Extract the [x, y] coordinate from the center of the cell holding the provided text.  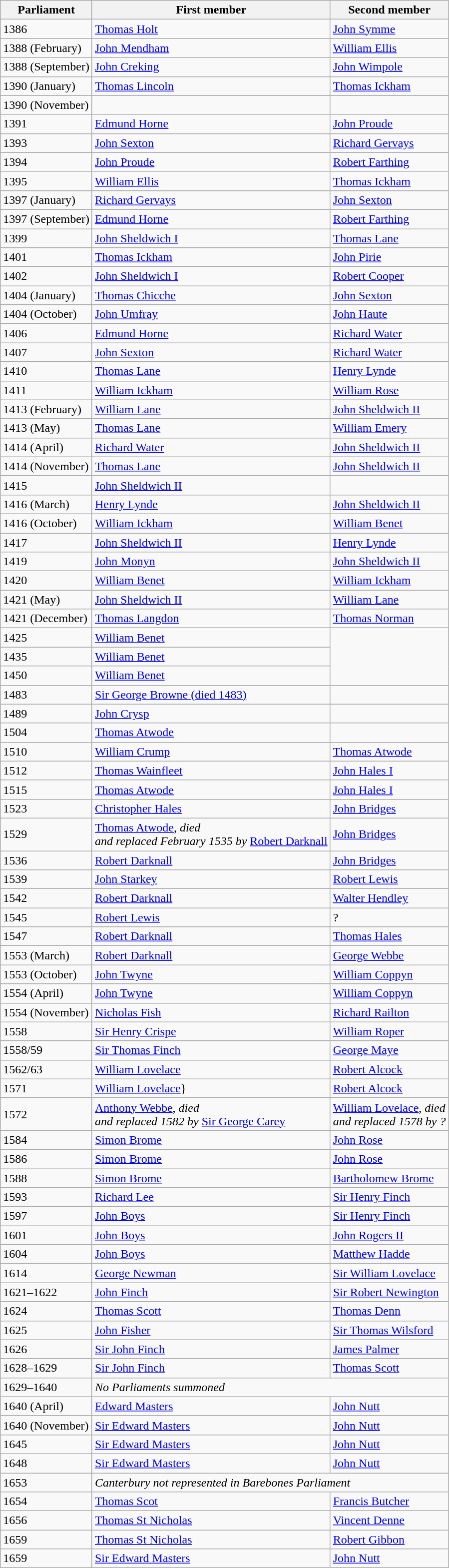
George Maye [390, 1050]
1529 [46, 834]
1407 [46, 352]
1388 (February) [46, 48]
1588 [46, 1178]
1397 (September) [46, 219]
1406 [46, 333]
1626 [46, 1349]
1404 (January) [46, 295]
Sir Henry Crispe [211, 1031]
1419 [46, 562]
1572 [46, 1114]
1417 [46, 542]
1401 [46, 257]
1624 [46, 1311]
1640 (November) [46, 1425]
John Crysp [211, 714]
1554 (November) [46, 1012]
1558 [46, 1031]
1394 [46, 162]
Canterbury not represented in Barebones Parliament [270, 1483]
1656 [46, 1521]
1553 (October) [46, 974]
Sir Robert Newington [390, 1292]
1542 [46, 898]
John Wimpole [390, 67]
1421 (December) [46, 619]
1413 (May) [46, 428]
Parliament [46, 10]
John Mendham [211, 48]
Vincent Denne [390, 1521]
1653 [46, 1483]
1625 [46, 1330]
William Lovelace [211, 1069]
1515 [46, 789]
1539 [46, 879]
Thomas Denn [390, 1311]
1547 [46, 936]
? [390, 917]
George Webbe [390, 955]
1648 [46, 1463]
Robert Cooper [390, 276]
1414 (April) [46, 447]
1489 [46, 714]
1562/63 [46, 1069]
1628–1629 [46, 1368]
Sir George Browne (died 1483) [211, 695]
1399 [46, 238]
Thomas Atwode, died and replaced February 1535 by Robert Darknall [211, 834]
1536 [46, 860]
1415 [46, 485]
George Newman [211, 1273]
1601 [46, 1235]
1554 (April) [46, 993]
No Parliaments summoned [270, 1387]
John Umfray [211, 314]
1397 (January) [46, 200]
Sir William Lovelace [390, 1273]
William Lovelace} [211, 1088]
John Creking [211, 67]
1597 [46, 1216]
1388 (September) [46, 67]
1435 [46, 657]
1386 [46, 29]
Christopher Hales [211, 808]
1586 [46, 1159]
William Rose [390, 390]
1621–1622 [46, 1292]
John Starkey [211, 879]
1523 [46, 808]
Thomas Norman [390, 619]
Bartholomew Brome [390, 1178]
1571 [46, 1088]
Edward Masters [211, 1406]
1410 [46, 371]
Richard Railton [390, 1012]
1402 [46, 276]
James Palmer [390, 1349]
1425 [46, 638]
John Symme [390, 29]
William Roper [390, 1031]
Thomas Holt [211, 29]
Francis Butcher [390, 1502]
1393 [46, 143]
1421 (May) [46, 600]
John Pirie [390, 257]
Sir Thomas Finch [211, 1050]
John Haute [390, 314]
1545 [46, 917]
John Finch [211, 1292]
First member [211, 10]
Thomas Hales [390, 936]
Thomas Lincoln [211, 86]
1413 (February) [46, 409]
1553 (March) [46, 955]
1416 (October) [46, 523]
Walter Hendley [390, 898]
1414 (November) [46, 466]
1510 [46, 752]
1390 (January) [46, 86]
1512 [46, 771]
1629–1640 [46, 1387]
1483 [46, 695]
Robert Gibbon [390, 1540]
Thomas Scot [211, 1502]
John Monyn [211, 562]
1416 (March) [46, 504]
John Rogers II [390, 1235]
1404 (October) [46, 314]
Richard Lee [211, 1197]
1654 [46, 1502]
1593 [46, 1197]
Nicholas Fish [211, 1012]
Sir Thomas Wilsford [390, 1330]
William Emery [390, 428]
Thomas Langdon [211, 619]
1504 [46, 733]
1584 [46, 1140]
Thomas Chicche [211, 295]
1420 [46, 581]
William Crump [211, 752]
1604 [46, 1254]
1395 [46, 181]
Thomas Wainfleet [211, 771]
Second member [390, 10]
1390 (November) [46, 105]
1450 [46, 676]
Matthew Hadde [390, 1254]
1614 [46, 1273]
1558/59 [46, 1050]
John Fisher [211, 1330]
1645 [46, 1444]
William Lovelace, died and replaced 1578 by ? [390, 1114]
1640 (April) [46, 1406]
Anthony Webbe, died and replaced 1582 by Sir George Carey [211, 1114]
1411 [46, 390]
1391 [46, 124]
